From the cell containing the given text, extract its center point as (x, y) coordinate. 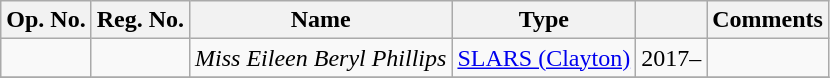
2017– (672, 58)
Op. No. (46, 20)
Name (321, 20)
Type (544, 20)
SLARS (Clayton) (544, 58)
Miss Eileen Beryl Phillips (321, 58)
Reg. No. (140, 20)
Comments (768, 20)
